Pinpoint the cell where the given text exists, returning its (x, y) midpoint coordinate. 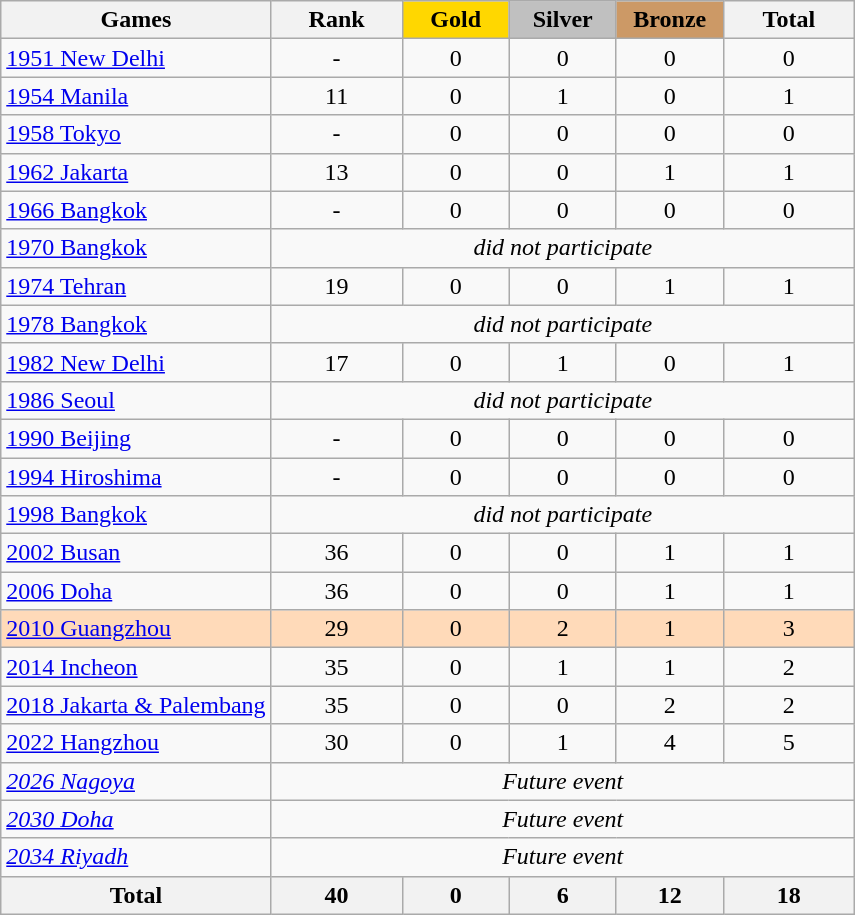
Rank (336, 20)
Bronze (670, 20)
2006 Doha (136, 591)
2034 Riyadh (136, 857)
2010 Guangzhou (136, 629)
2030 Doha (136, 819)
11 (336, 96)
2026 Nagoya (136, 781)
1954 Manila (136, 96)
1974 Tehran (136, 286)
2002 Busan (136, 553)
1998 Bangkok (136, 515)
30 (336, 743)
12 (670, 895)
2014 Incheon (136, 667)
2022 Hangzhou (136, 743)
5 (788, 743)
1951 New Delhi (136, 58)
40 (336, 895)
19 (336, 286)
Gold (456, 20)
6 (562, 895)
1982 New Delhi (136, 362)
Silver (562, 20)
1994 Hiroshima (136, 477)
17 (336, 362)
Games (136, 20)
3 (788, 629)
1970 Bangkok (136, 248)
1986 Seoul (136, 400)
29 (336, 629)
1990 Beijing (136, 438)
1958 Tokyo (136, 134)
4 (670, 743)
1978 Bangkok (136, 324)
1962 Jakarta (136, 172)
13 (336, 172)
2018 Jakarta & Palembang (136, 705)
18 (788, 895)
1966 Bangkok (136, 210)
